Return [X, Y] of the center of cell containing provided text 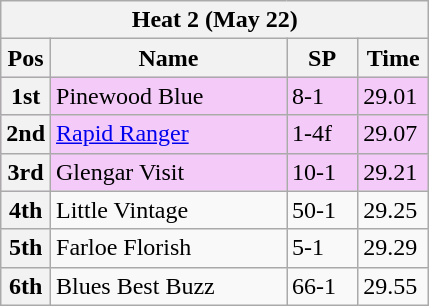
2nd [26, 134]
Farloe Florish [169, 248]
Blues Best Buzz [169, 286]
29.29 [394, 248]
5-1 [322, 248]
29.55 [394, 286]
10-1 [322, 172]
Time [394, 58]
Pinewood Blue [169, 96]
Little Vintage [169, 210]
Rapid Ranger [169, 134]
8-1 [322, 96]
29.25 [394, 210]
Name [169, 58]
50-1 [322, 210]
4th [26, 210]
29.01 [394, 96]
29.21 [394, 172]
1-4f [322, 134]
Glengar Visit [169, 172]
29.07 [394, 134]
Heat 2 (May 22) [215, 20]
66-1 [322, 286]
6th [26, 286]
5th [26, 248]
SP [322, 58]
Pos [26, 58]
3rd [26, 172]
1st [26, 96]
